Scan for the cell matching the given text and deliver its [X, Y] coordinate at center. 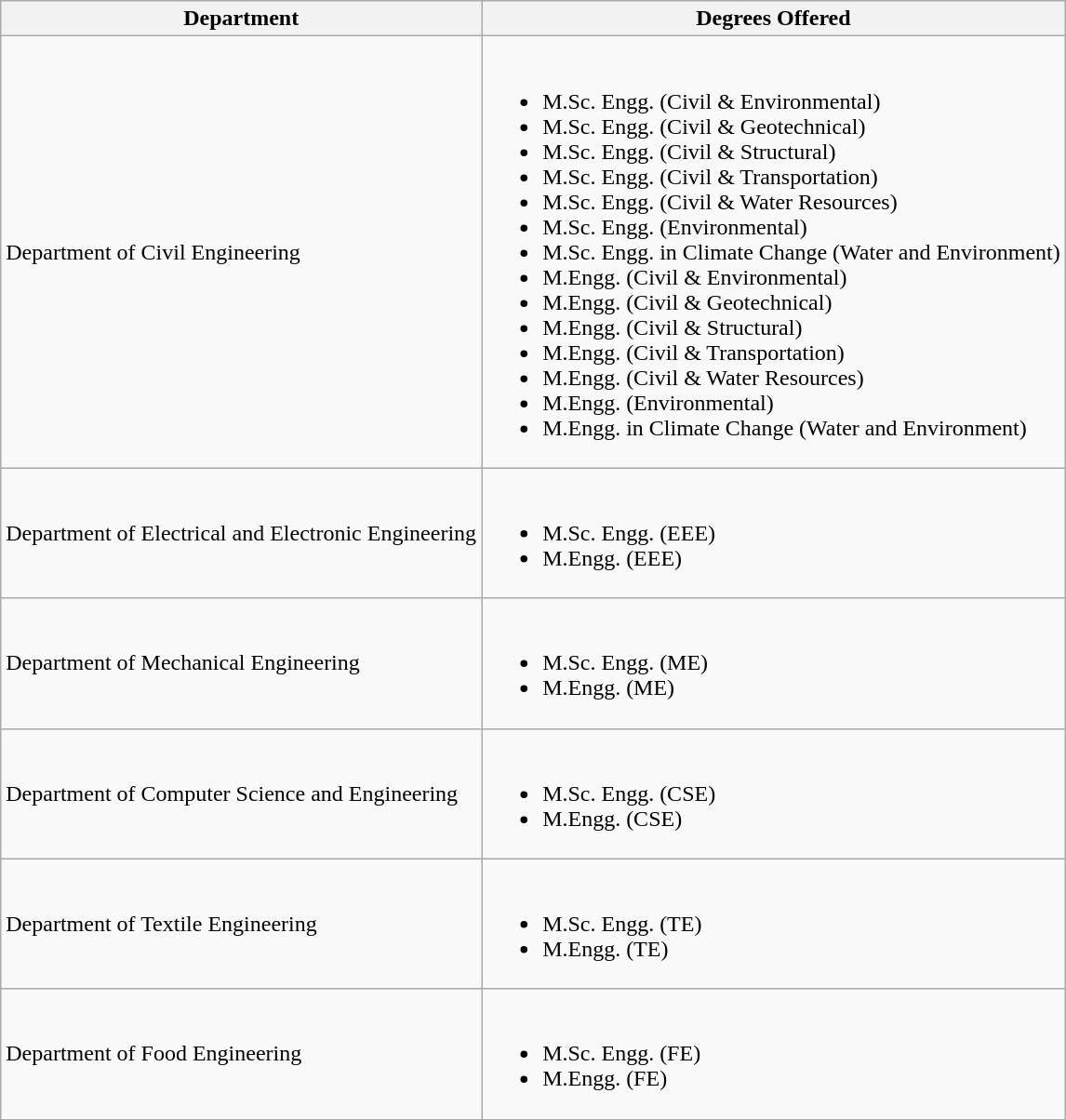
Degrees Offered [774, 19]
Department of Textile Engineering [242, 924]
M.Sc. Engg. (ME)M.Engg. (ME) [774, 663]
M.Sc. Engg. (CSE)M.Engg. (CSE) [774, 793]
Department [242, 19]
M.Sc. Engg. (EEE)M.Engg. (EEE) [774, 533]
Department of Mechanical Engineering [242, 663]
Department of Civil Engineering [242, 252]
Department of Food Engineering [242, 1054]
M.Sc. Engg. (FE)M.Engg. (FE) [774, 1054]
M.Sc. Engg. (TE)M.Engg. (TE) [774, 924]
Department of Computer Science and Engineering [242, 793]
Department of Electrical and Electronic Engineering [242, 533]
